Capture the cell that displays the provided text and extract its (x, y) central coordinate. 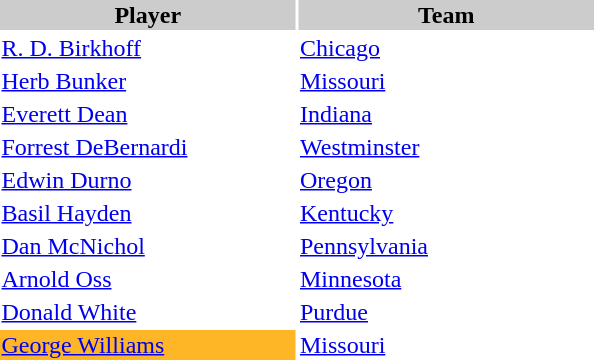
Westminster (446, 147)
George Williams (148, 345)
Arnold Oss (148, 279)
Oregon (446, 180)
Basil Hayden (148, 213)
Player (148, 15)
Purdue (446, 312)
Minnesota (446, 279)
Pennsylvania (446, 246)
Forrest DeBernardi (148, 147)
Edwin Durno (148, 180)
Kentucky (446, 213)
Team (446, 15)
Everett Dean (148, 114)
Donald White (148, 312)
Dan McNichol (148, 246)
Chicago (446, 48)
Indiana (446, 114)
R. D. Birkhoff (148, 48)
Herb Bunker (148, 81)
